Return the (X, Y) coordinate for the center point of the cell that contains the specified text.  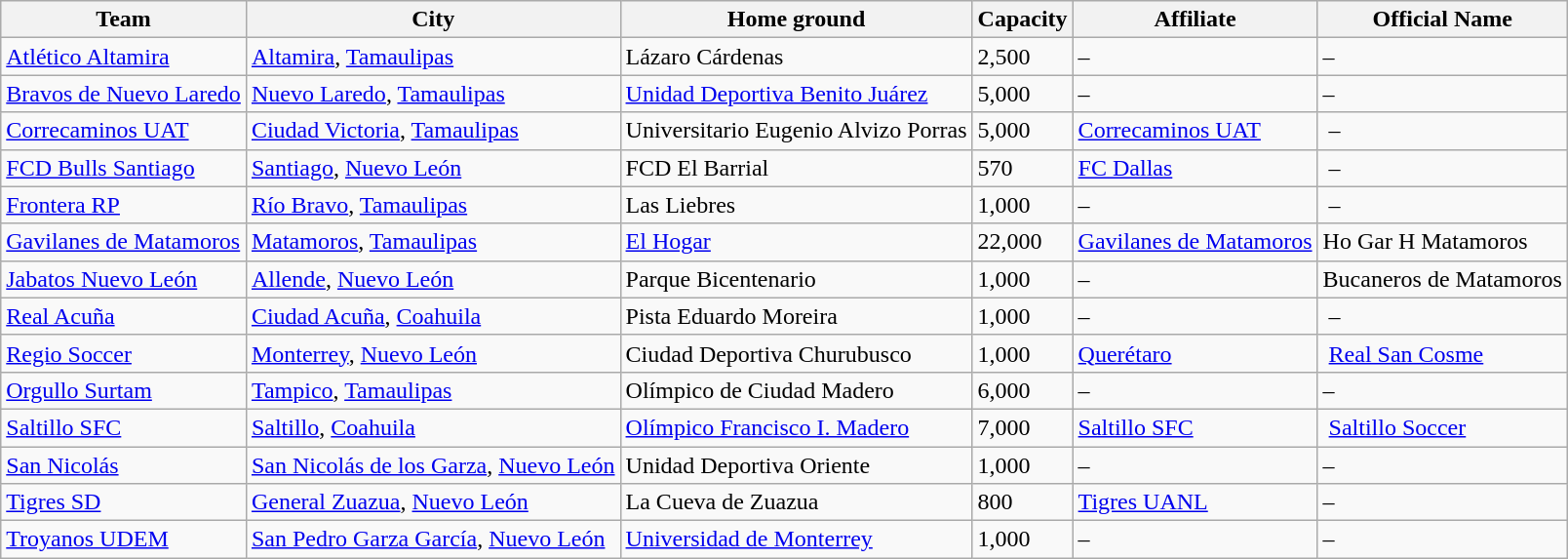
Ciudad Deportiva Churubusco (796, 353)
Parque Bicentenario (796, 279)
Tigres SD (124, 502)
Matamoros, Tamaulipas (433, 242)
Real Acuña (124, 316)
Tampico, Tamaulipas (433, 390)
Olímpico de Ciudad Madero (796, 390)
City (433, 20)
Santiago, Nuevo León (433, 168)
FCD Bulls Santiago (124, 168)
FC Dallas (1196, 168)
Ho Gar H Matamoros (1442, 242)
Orgullo Surtam (124, 390)
Olímpico Francisco I. Madero (796, 427)
El Hogar (796, 242)
La Cueva de Zuazua (796, 502)
6,000 (1022, 390)
800 (1022, 502)
Ciudad Acuña, Coahuila (433, 316)
22,000 (1022, 242)
Bucaneros de Matamoros (1442, 279)
Team (124, 20)
Affiliate (1196, 20)
Querétaro (1196, 353)
San Pedro Garza García, Nuevo León (433, 539)
Lázaro Cárdenas (796, 57)
San Nicolás de los Garza, Nuevo León (433, 465)
Official Name (1442, 20)
General Zuazua, Nuevo León (433, 502)
570 (1022, 168)
Regio Soccer (124, 353)
Monterrey, Nuevo León (433, 353)
Unidad Deportiva Benito Juárez (796, 94)
Saltillo Soccer (1442, 427)
Las Liebres (796, 205)
Universitario Eugenio Alvizo Porras (796, 131)
Nuevo Laredo, Tamaulipas (433, 94)
7,000 (1022, 427)
Frontera RP (124, 205)
Tigres UANL (1196, 502)
Pista Eduardo Moreira (796, 316)
Capacity (1022, 20)
Universidad de Monterrey (796, 539)
Home ground (796, 20)
Bravos de Nuevo Laredo (124, 94)
Allende, Nuevo León (433, 279)
Atlético Altamira (124, 57)
Ciudad Victoria, Tamaulipas (433, 131)
Altamira, Tamaulipas (433, 57)
Troyanos UDEM (124, 539)
2,500 (1022, 57)
Jabatos Nuevo León (124, 279)
FCD El Barrial (796, 168)
Real San Cosme (1442, 353)
Saltillo, Coahuila (433, 427)
Río Bravo, Tamaulipas (433, 205)
San Nicolás (124, 465)
Unidad Deportiva Oriente (796, 465)
